Determine the (X, Y) coordinate at the center of the cell enclosing the given text.  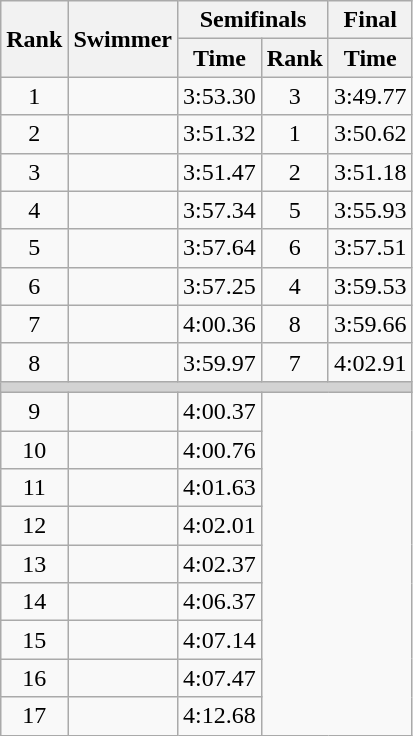
4:00.36 (220, 324)
3:59.53 (370, 286)
4:12.68 (220, 716)
4:02.37 (220, 564)
12 (34, 526)
Swimmer (123, 39)
14 (34, 602)
4:07.47 (220, 678)
4:01.63 (220, 488)
9 (34, 411)
3:55.93 (370, 210)
3:57.64 (220, 248)
3:51.18 (370, 172)
3:57.51 (370, 248)
3:59.97 (220, 362)
4:07.14 (220, 640)
4:06.37 (220, 602)
3:53.30 (220, 96)
3:57.34 (220, 210)
3:50.62 (370, 134)
15 (34, 640)
16 (34, 678)
17 (34, 716)
4:02.01 (220, 526)
3:51.32 (220, 134)
3:49.77 (370, 96)
11 (34, 488)
13 (34, 564)
4:00.76 (220, 449)
4:00.37 (220, 411)
3:59.66 (370, 324)
Final (370, 20)
3:57.25 (220, 286)
3:51.47 (220, 172)
10 (34, 449)
Semifinals (254, 20)
4:02.91 (370, 362)
